Output the [x, y] coordinate of the center of the cell containing the given text.  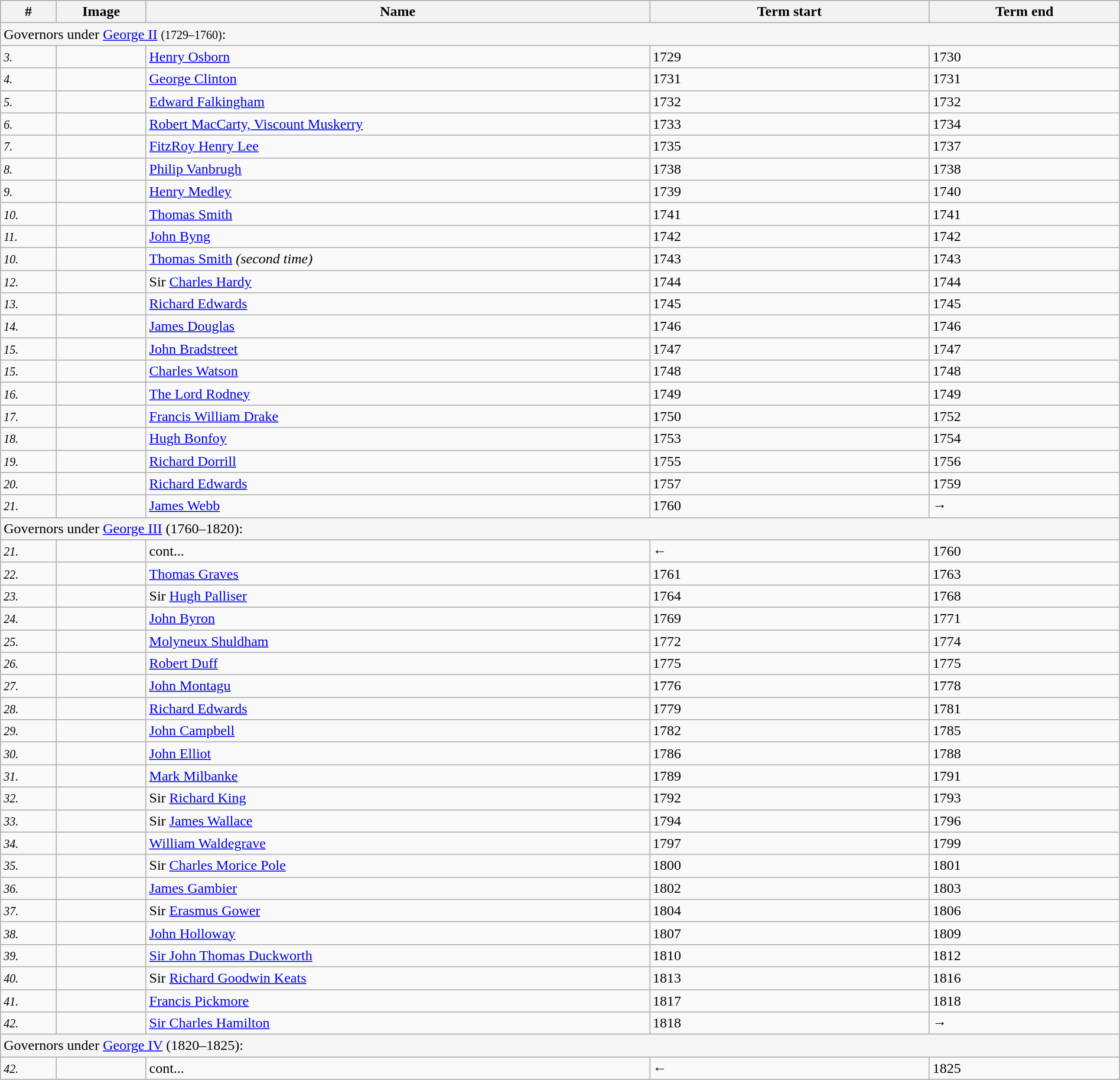
Edward Falkingham [398, 102]
Thomas Smith (second time) [398, 259]
Richard Dorrill [398, 461]
Sir Charles Hardy [398, 282]
4. [28, 79]
Mark Milbanke [398, 776]
John Byron [398, 618]
Sir Hugh Palliser [398, 596]
1788 [1024, 753]
1768 [1024, 596]
1729 [790, 57]
Name [398, 12]
Term start [790, 12]
8. [28, 169]
Sir John Thomas Duckworth [398, 955]
1763 [1024, 573]
3. [28, 57]
1735 [790, 146]
1800 [790, 866]
9. [28, 191]
Thomas Graves [398, 573]
13. [28, 304]
32. [28, 798]
1809 [1024, 933]
Molyneux Shuldham [398, 641]
1754 [1024, 439]
1791 [1024, 776]
John Campbell [398, 731]
1785 [1024, 731]
John Elliot [398, 753]
George Clinton [398, 79]
John Holloway [398, 933]
1737 [1024, 146]
34. [28, 843]
33. [28, 821]
1810 [790, 955]
40. [28, 978]
1786 [790, 753]
29. [28, 731]
1740 [1024, 191]
1739 [790, 191]
20. [28, 484]
John Montagu [398, 686]
1793 [1024, 798]
1757 [790, 484]
Governors under George IV (1820–1825): [560, 1046]
Philip Vanbrugh [398, 169]
Term end [1024, 12]
Sir Charles Hamilton [398, 1023]
1794 [790, 821]
# [28, 12]
38. [28, 933]
The Lord Rodney [398, 394]
1816 [1024, 978]
Robert Duff [398, 664]
Image [101, 12]
1761 [790, 573]
Charles Watson [398, 371]
Governors under George II (1729–1760): [560, 34]
1796 [1024, 821]
James Douglas [398, 327]
1730 [1024, 57]
1812 [1024, 955]
1778 [1024, 686]
FitzRoy Henry Lee [398, 146]
Henry Medley [398, 191]
Governors under George III (1760–1820): [560, 528]
William Waldegrave [398, 843]
Hugh Bonfoy [398, 439]
1750 [790, 416]
1764 [790, 596]
11. [28, 236]
36. [28, 888]
1825 [1024, 1068]
26. [28, 664]
37. [28, 911]
6. [28, 124]
7. [28, 146]
30. [28, 753]
28. [28, 709]
1752 [1024, 416]
John Bradstreet [398, 349]
17. [28, 416]
1781 [1024, 709]
1753 [790, 439]
41. [28, 1001]
12. [28, 282]
James Gambier [398, 888]
18. [28, 439]
5. [28, 102]
1803 [1024, 888]
1797 [790, 843]
1759 [1024, 484]
1756 [1024, 461]
24. [28, 618]
Sir Richard King [398, 798]
1817 [790, 1001]
1774 [1024, 641]
Francis Pickmore [398, 1001]
1755 [790, 461]
Robert MacCarty, Viscount Muskerry [398, 124]
1772 [790, 641]
27. [28, 686]
Francis William Drake [398, 416]
1806 [1024, 911]
1734 [1024, 124]
1802 [790, 888]
35. [28, 866]
1799 [1024, 843]
1801 [1024, 866]
1779 [790, 709]
Sir James Wallace [398, 821]
1789 [790, 776]
22. [28, 573]
1807 [790, 933]
1782 [790, 731]
Sir Erasmus Gower [398, 911]
19. [28, 461]
James Webb [398, 506]
31. [28, 776]
14. [28, 327]
25. [28, 641]
16. [28, 394]
Sir Richard Goodwin Keats [398, 978]
1776 [790, 686]
John Byng [398, 236]
1813 [790, 978]
1792 [790, 798]
39. [28, 955]
Thomas Smith [398, 214]
Sir Charles Morice Pole [398, 866]
1769 [790, 618]
Henry Osborn [398, 57]
1771 [1024, 618]
23. [28, 596]
1733 [790, 124]
1804 [790, 911]
